For the text-containing cell, return its midpoint in [X, Y] coordinate format. 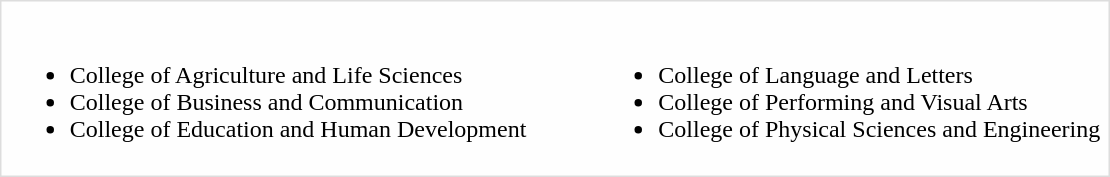
College of Language and LettersCollege of Performing and Visual ArtsCollege of Physical Sciences and Engineering [850, 88]
College of Agriculture and Life SciencesCollege of Business and CommunicationCollege of Education and Human Development [268, 88]
